Output the (X, Y) coordinate of the center of the cell containing the given text.  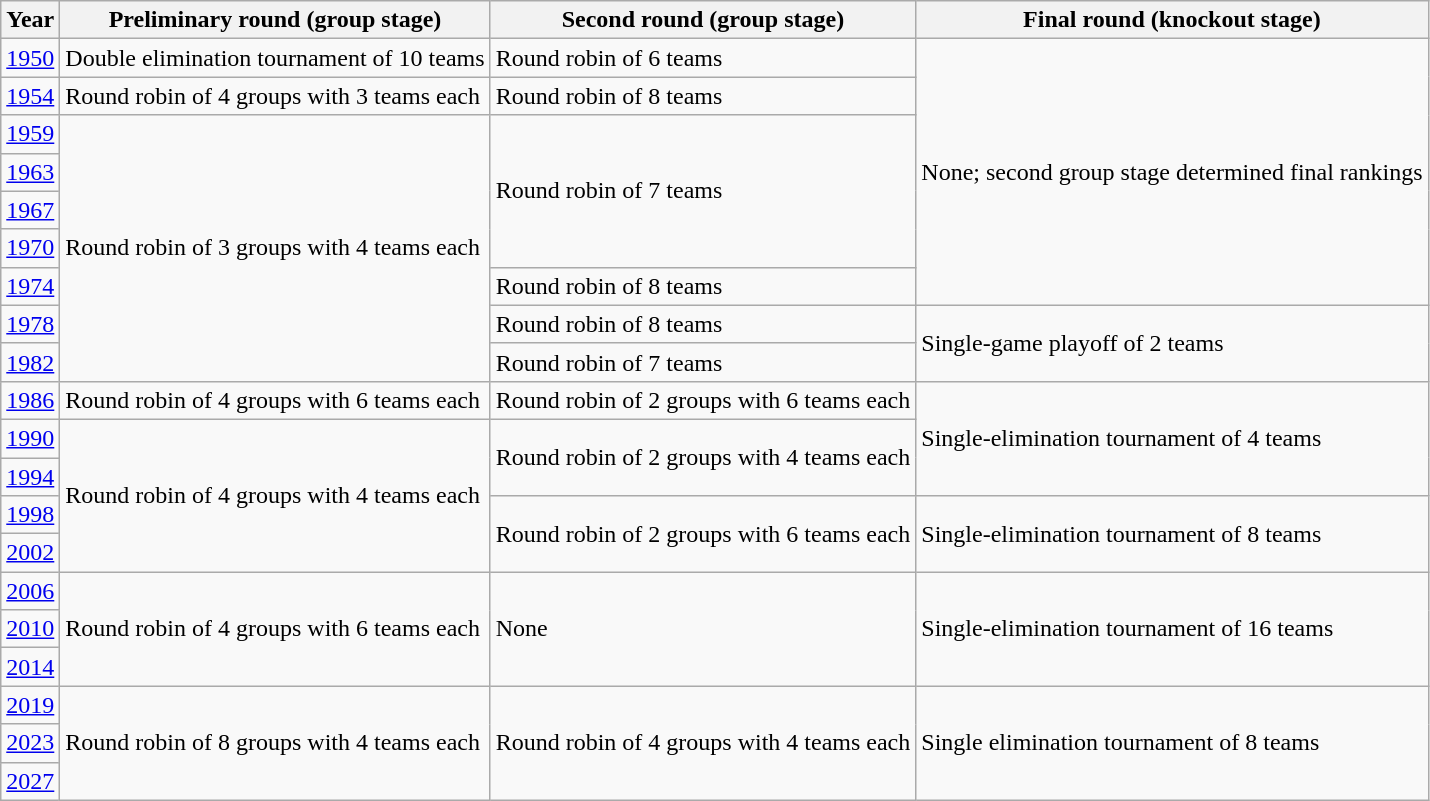
Single-elimination tournament of 16 teams (1172, 629)
2023 (30, 743)
1994 (30, 477)
1954 (30, 96)
Single-elimination tournament of 8 teams (1172, 534)
1974 (30, 286)
Final round (knockout stage) (1172, 20)
1998 (30, 515)
2006 (30, 591)
Round robin of 2 groups with 4 teams each (703, 457)
1959 (30, 134)
1982 (30, 362)
1967 (30, 210)
Preliminary round (group stage) (275, 20)
1986 (30, 400)
1970 (30, 248)
Round robin of 8 groups with 4 teams each (275, 743)
2014 (30, 667)
Round robin of 6 teams (703, 58)
Single-elimination tournament of 4 teams (1172, 438)
1950 (30, 58)
Double elimination tournament of 10 teams (275, 58)
2010 (30, 629)
Second round (group stage) (703, 20)
None (703, 629)
Single-game playoff of 2 teams (1172, 343)
2002 (30, 553)
Round robin of 4 groups with 3 teams each (275, 96)
1978 (30, 324)
1990 (30, 438)
Round robin of 3 groups with 4 teams each (275, 248)
Single elimination tournament of 8 teams (1172, 743)
Year (30, 20)
2027 (30, 781)
1963 (30, 172)
None; second group stage determined final rankings (1172, 172)
2019 (30, 705)
